Locate the cell with the specified text and output its [x, y] center coordinate. 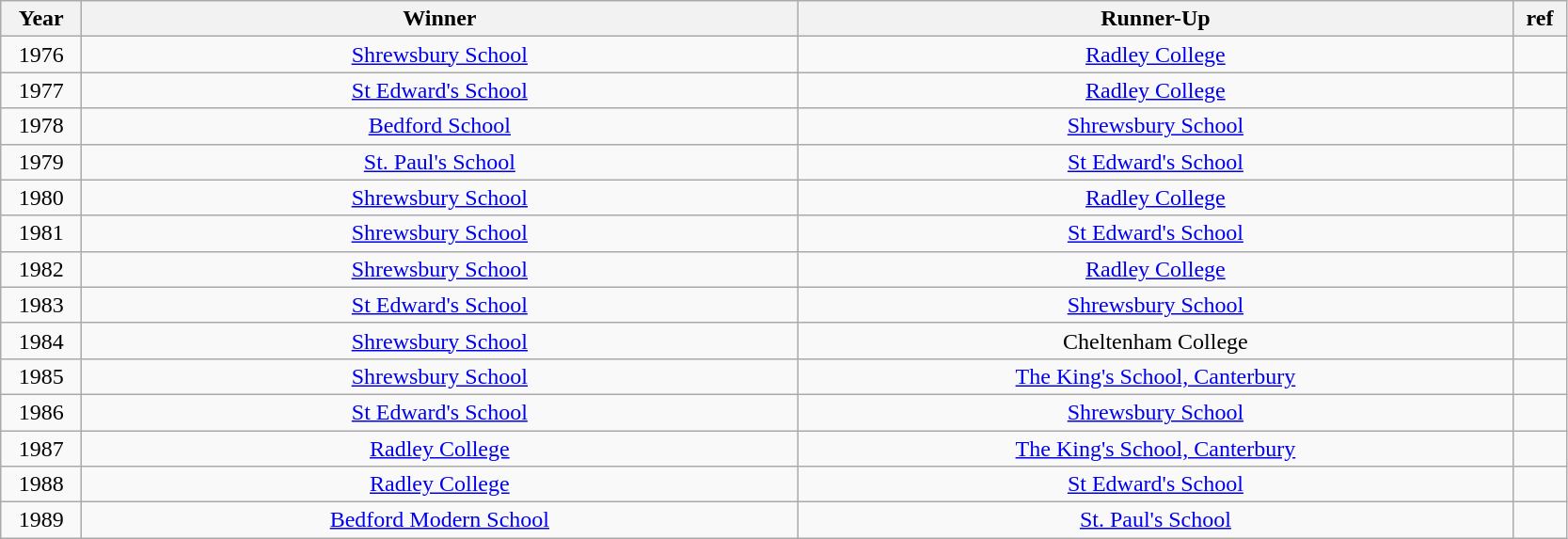
1978 [41, 126]
ref [1540, 19]
Bedford Modern School [440, 520]
1986 [41, 412]
1977 [41, 90]
Winner [440, 19]
1988 [41, 484]
1980 [41, 198]
1987 [41, 449]
1989 [41, 520]
Bedford School [440, 126]
Cheltenham College [1155, 341]
1981 [41, 233]
Year [41, 19]
1985 [41, 376]
Runner-Up [1155, 19]
1984 [41, 341]
1979 [41, 162]
1983 [41, 305]
1982 [41, 269]
1976 [41, 55]
